Pinpoint the cell where the given text exists, returning its [x, y] midpoint coordinate. 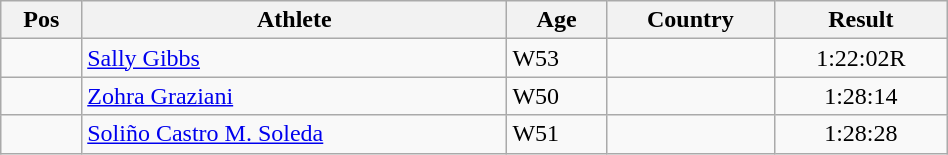
Soliño Castro M. Soleda [294, 134]
Result [860, 20]
Country [690, 20]
Pos [42, 20]
W50 [556, 96]
Age [556, 20]
Zohra Graziani [294, 96]
1:22:02R [860, 58]
Athlete [294, 20]
W51 [556, 134]
1:28:14 [860, 96]
Sally Gibbs [294, 58]
W53 [556, 58]
1:28:28 [860, 134]
